Find where the given text appears and provide that cell's center as [x, y] coordinate. 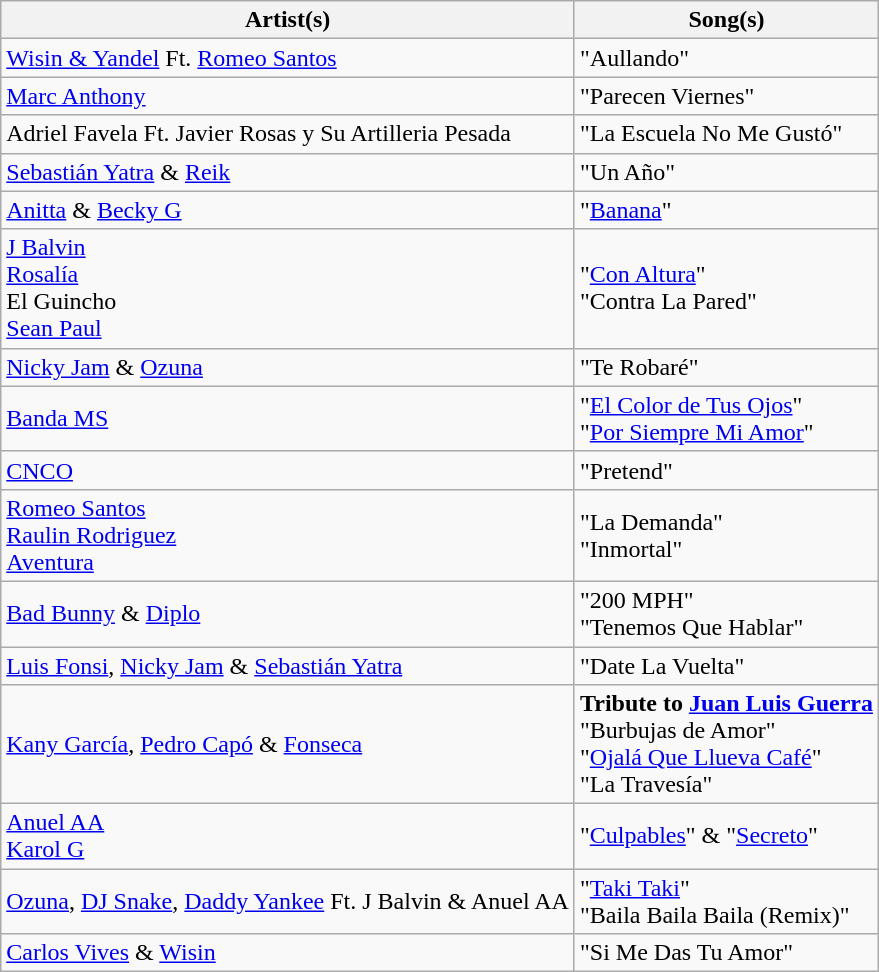
J BalvinRosalíaEl GuinchoSean Paul [288, 288]
"Culpables" & "Secreto" [726, 836]
CNCO [288, 470]
"Date La Vuelta" [726, 665]
"La Escuela No Me Gustó" [726, 134]
Wisin & Yandel Ft. Romeo Santos [288, 58]
Romeo SantosRaulin RodriguezAventura [288, 535]
"Banana" [726, 210]
"Un Año" [726, 172]
"Te Robaré" [726, 367]
Sebastián Yatra & Reik [288, 172]
Anuel AAKarol G [288, 836]
"El Color de Tus Ojos""Por Siempre Mi Amor" [726, 418]
Ozuna, DJ Snake, Daddy Yankee Ft. J Balvin & Anuel AA [288, 902]
Nicky Jam & Ozuna [288, 367]
"Pretend" [726, 470]
Song(s) [726, 20]
"Con Altura""Contra La Pared" [726, 288]
Banda MS [288, 418]
Marc Anthony [288, 96]
"Parecen Viernes" [726, 96]
"Taki Taki""Baila Baila Baila (Remix)" [726, 902]
Tribute to Juan Luis Guerra"Burbujas de Amor""Ojalá Que Llueva Café""La Travesía" [726, 744]
"La Demanda""Inmortal" [726, 535]
Luis Fonsi, Nicky Jam & Sebastián Yatra [288, 665]
Bad Bunny & Diplo [288, 614]
"Aullando" [726, 58]
Carlos Vives & Wisin [288, 953]
Artist(s) [288, 20]
"200 MPH""Tenemos Que Hablar" [726, 614]
"Si Me Das Tu Amor" [726, 953]
Adriel Favela Ft. Javier Rosas y Su Artilleria Pesada [288, 134]
Kany García, Pedro Capó & Fonseca [288, 744]
Anitta & Becky G [288, 210]
